Find where the given text appears and provide that cell's center as (X, Y) coordinate. 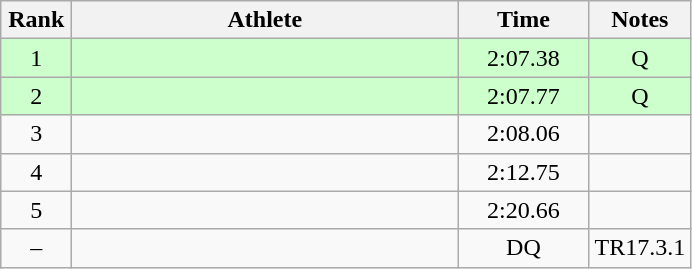
Athlete (265, 20)
TR17.3.1 (640, 248)
DQ (524, 248)
2:20.66 (524, 210)
2:12.75 (524, 172)
4 (36, 172)
Notes (640, 20)
2:08.06 (524, 134)
2:07.77 (524, 96)
2:07.38 (524, 58)
5 (36, 210)
Rank (36, 20)
3 (36, 134)
1 (36, 58)
2 (36, 96)
– (36, 248)
Time (524, 20)
